Find where the given text appears and provide that cell's center as (x, y) coordinate. 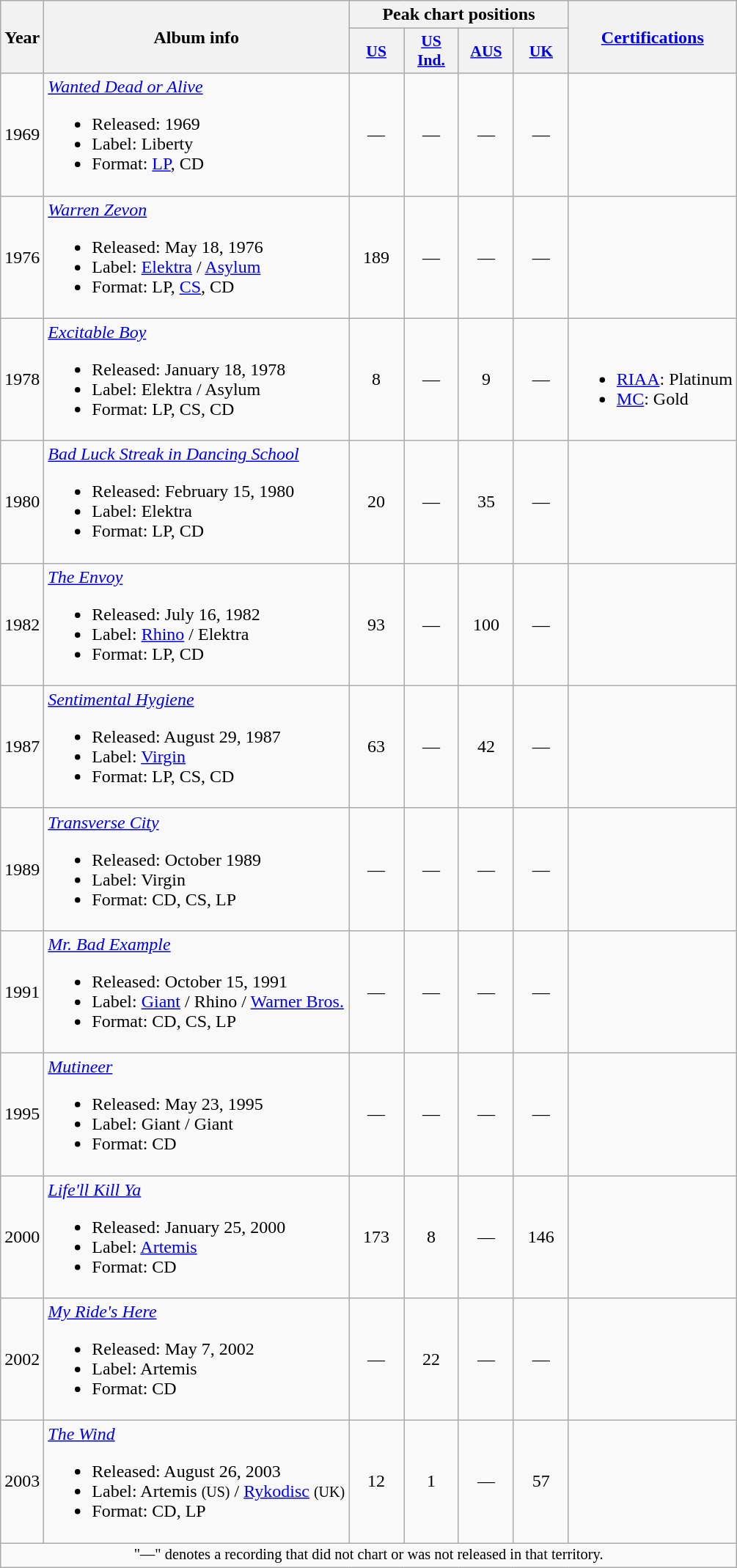
Sentimental HygieneReleased: August 29, 1987Label: VirginFormat: LP, CS, CD (197, 746)
Transverse CityReleased: October 1989Label: VirginFormat: CD, CS, LP (197, 869)
35 (485, 501)
Album info (197, 37)
42 (485, 746)
1991 (22, 991)
RIAA: PlatinumMC: Gold (653, 380)
1978 (22, 380)
1 (431, 1482)
2003 (22, 1482)
US (377, 51)
1969 (22, 135)
12 (377, 1482)
2000 (22, 1237)
Excitable BoyReleased: January 18, 1978Label: Elektra / AsylumFormat: LP, CS, CD (197, 380)
57 (541, 1482)
1980 (22, 501)
1982 (22, 625)
93 (377, 625)
Mr. Bad ExampleReleased: October 15, 1991Label: Giant / Rhino / Warner Bros.Format: CD, CS, LP (197, 991)
100 (485, 625)
1995 (22, 1114)
Year (22, 37)
63 (377, 746)
1989 (22, 869)
20 (377, 501)
173 (377, 1237)
Peak chart positions (459, 15)
1987 (22, 746)
Bad Luck Streak in Dancing SchoolReleased: February 15, 1980Label: ElektraFormat: LP, CD (197, 501)
9 (485, 380)
UK (541, 51)
USInd. (431, 51)
146 (541, 1237)
Warren ZevonReleased: May 18, 1976Label: Elektra / AsylumFormat: LP, CS, CD (197, 257)
"—" denotes a recording that did not chart or was not released in that territory. (369, 1556)
1976 (22, 257)
MutineerReleased: May 23, 1995Label: Giant / GiantFormat: CD (197, 1114)
AUS (485, 51)
The WindReleased: August 26, 2003Label: Artemis (US) / Rykodisc (UK)Format: CD, LP (197, 1482)
Certifications (653, 37)
Life'll Kill YaReleased: January 25, 2000Label: ArtemisFormat: CD (197, 1237)
2002 (22, 1359)
189 (377, 257)
My Ride's HereReleased: May 7, 2002Label: ArtemisFormat: CD (197, 1359)
Wanted Dead or AliveReleased: 1969Label: LibertyFormat: LP, CD (197, 135)
22 (431, 1359)
The EnvoyReleased: July 16, 1982Label: Rhino / ElektraFormat: LP, CD (197, 625)
